Detect which cell encompasses the target text, then output its (X, Y) center coordinate. 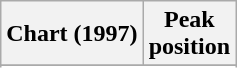
Peakposition (189, 34)
Chart (1997) (72, 34)
